Return [X, Y] of the center of cell containing provided text 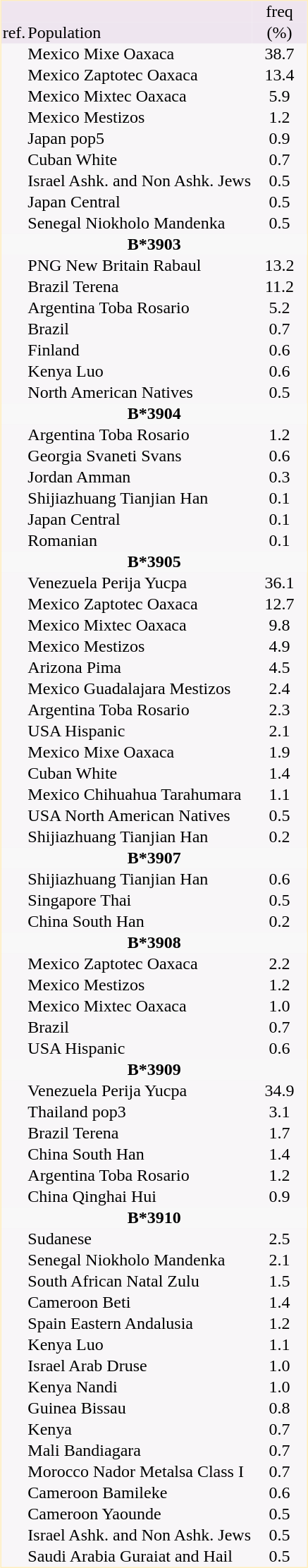
13.4 [280, 75]
2.2 [280, 964]
Cameroon Beti [140, 1303]
Mexico Chihuahua Tarahumara [140, 795]
China Qinghai Hui [140, 1197]
Guinea Bissau [140, 1409]
B*3910 [154, 1218]
USA North American Natives [140, 816]
2.3 [280, 710]
12.7 [280, 604]
1.9 [280, 753]
Sudanese [140, 1239]
3.1 [280, 1112]
Singapore Thai [140, 901]
South African Natal Zulu [140, 1282]
Arizona Pima [140, 668]
Mexico Guadalajara Mestizos [140, 689]
Israel Arab Druse [140, 1366]
Georgia Svaneti Svans [140, 456]
North American Natives [140, 393]
Jordan Amman [140, 478]
B*3903 [154, 245]
Morocco Nador Metalsa Class I [140, 1472]
B*3904 [154, 414]
11.2 [280, 287]
2.4 [280, 689]
(%) [280, 33]
36.1 [280, 583]
ref. [14, 33]
4.9 [280, 647]
4.5 [280, 668]
Finland [140, 351]
PNG New Britain Rabaul [140, 266]
Spain Eastern Andalusia [140, 1324]
Saudi Arabia Guraiat and Hail [140, 1557]
B*3907 [154, 858]
Kenya [140, 1430]
5.2 [280, 308]
B*3909 [154, 1070]
Kenya Nandi [140, 1387]
2.5 [280, 1239]
0.3 [280, 478]
Mali Bandiagara [140, 1451]
0.8 [280, 1409]
Population [140, 33]
B*3905 [154, 562]
13.2 [280, 266]
1.5 [280, 1282]
Cameroon Yaounde [140, 1514]
Japan pop5 [140, 139]
Romanian [140, 541]
B*3908 [154, 943]
freq [280, 12]
34.9 [280, 1091]
5.9 [280, 97]
1.7 [280, 1134]
9.8 [280, 626]
Cameroon Bamileke [140, 1493]
38.7 [280, 54]
Thailand pop3 [140, 1112]
